Detect which cell encompasses the target text, then output its [x, y] center coordinate. 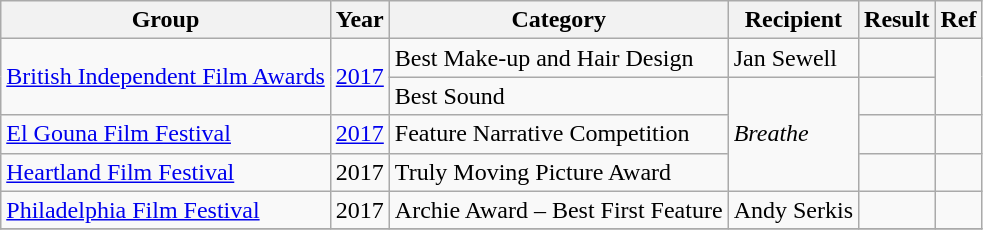
Breathe [793, 134]
Recipient [793, 20]
Truly Moving Picture Award [558, 172]
Ref [958, 20]
British Independent Film Awards [166, 77]
Andy Serkis [793, 210]
Best Make-up and Hair Design [558, 58]
Best Sound [558, 96]
Result [897, 20]
Year [360, 20]
Jan Sewell [793, 58]
Heartland Film Festival [166, 172]
Archie Award – Best First Feature [558, 210]
Feature Narrative Competition [558, 134]
Philadelphia Film Festival [166, 210]
Group [166, 20]
Category [558, 20]
El Gouna Film Festival [166, 134]
